Search for the cell housing the specified text and yield its (X, Y) center coordinate. 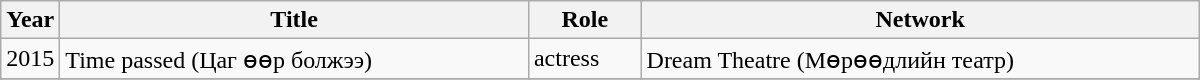
Year (30, 20)
Network (920, 20)
Title (294, 20)
Dream Theatre (Мөрөөдлийн театр) (920, 59)
actress (584, 59)
2015 (30, 59)
Role (584, 20)
Time passed (Цаг өөр болжээ) (294, 59)
